From the cell containing the given text, extract its center point as (X, Y) coordinate. 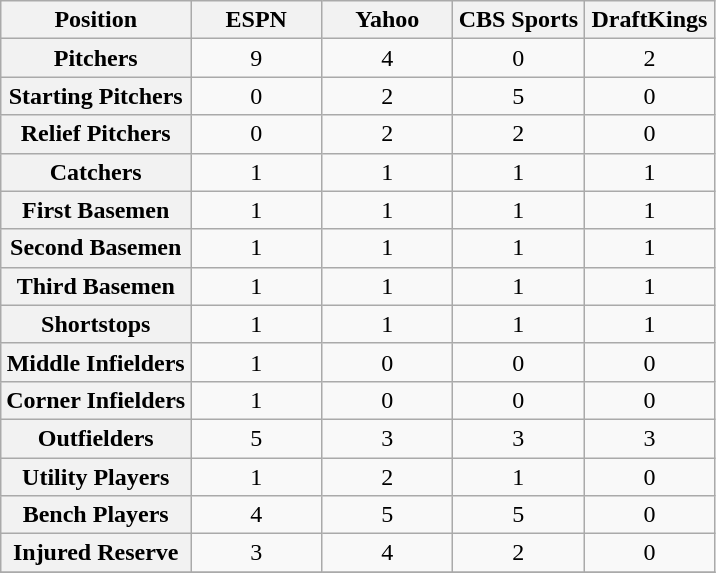
Position (96, 20)
Catchers (96, 172)
Corner Infielders (96, 400)
9 (256, 58)
CBS Sports (518, 20)
Injured Reserve (96, 553)
Middle Infielders (96, 362)
Utility Players (96, 477)
Bench Players (96, 515)
Starting Pitchers (96, 96)
Third Basemen (96, 286)
Relief Pitchers (96, 134)
Pitchers (96, 58)
Yahoo (388, 20)
First Basemen (96, 210)
Outfielders (96, 438)
DraftKings (650, 20)
Second Basemen (96, 248)
ESPN (256, 20)
Shortstops (96, 324)
